Detect which cell encompasses the target text, then output its (X, Y) center coordinate. 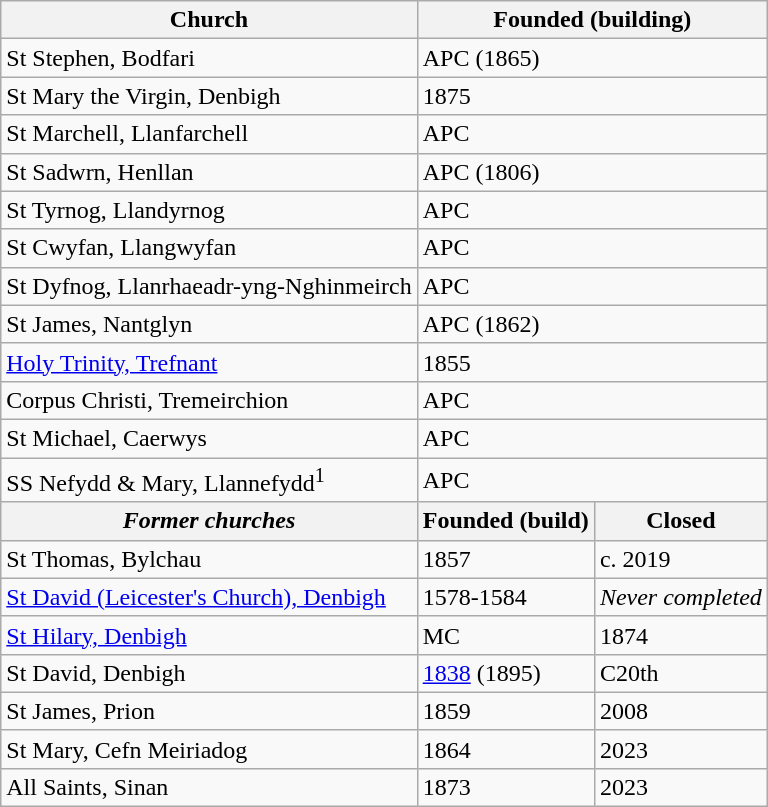
Founded (building) (592, 20)
St David, Denbigh (209, 673)
Former churches (209, 521)
Holy Trinity, Trefnant (209, 362)
Closed (680, 521)
MC (506, 635)
1857 (506, 559)
APC (1806) (592, 172)
SS Nefydd & Mary, Llannefydd1 (209, 480)
St James, Prion (209, 711)
2008 (680, 711)
APC (1862) (592, 324)
APC (1865) (592, 58)
St Tyrnog, Llandyrnog (209, 210)
St David (Leicester's Church), Denbigh (209, 597)
St Hilary, Denbigh (209, 635)
1873 (506, 787)
St Mary, Cefn Meiriadog (209, 749)
1864 (506, 749)
St Michael, Caerwys (209, 438)
St Cwyfan, Llangwyfan (209, 248)
c. 2019 (680, 559)
All Saints, Sinan (209, 787)
St James, Nantglyn (209, 324)
Founded (build) (506, 521)
1859 (506, 711)
St Stephen, Bodfari (209, 58)
St Marchell, Llanfarchell (209, 134)
St Mary the Virgin, Denbigh (209, 96)
1578-1584 (506, 597)
C20th (680, 673)
St Thomas, Bylchau (209, 559)
Corpus Christi, Tremeirchion (209, 400)
Never completed (680, 597)
1874 (680, 635)
St Sadwrn, Henllan (209, 172)
1855 (592, 362)
St Dyfnog, Llanrhaeadr-yng-Nghinmeirch (209, 286)
Church (209, 20)
1838 (1895) (506, 673)
1875 (592, 96)
